From the cell containing the given text, extract its center point as (X, Y) coordinate. 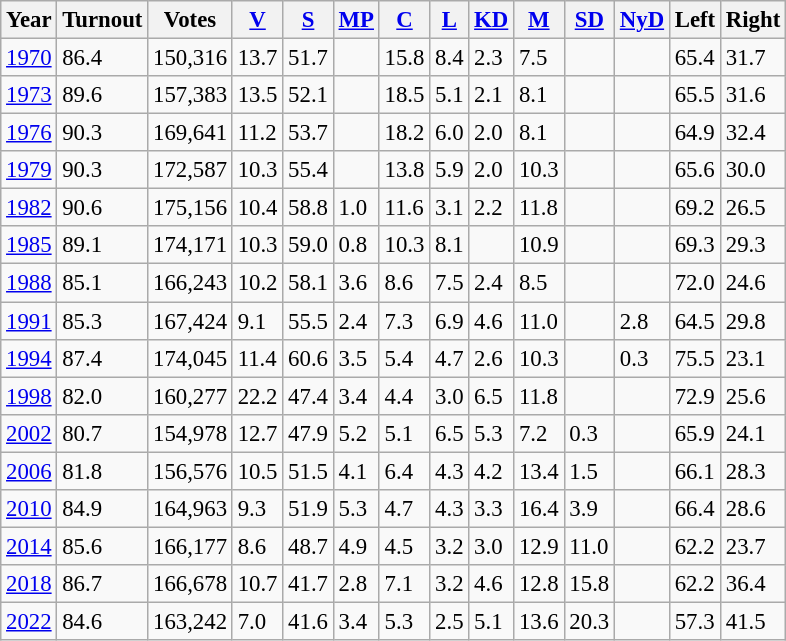
90.6 (102, 208)
Left (694, 20)
82.0 (102, 396)
80.7 (102, 433)
Right (752, 20)
166,678 (190, 584)
22.2 (257, 396)
C (404, 20)
8.5 (539, 283)
52.1 (308, 95)
57.3 (694, 621)
156,576 (190, 471)
175,156 (190, 208)
1.0 (356, 208)
2022 (29, 621)
11.4 (257, 358)
87.4 (102, 358)
1979 (29, 170)
3.9 (589, 509)
13.4 (539, 471)
2.6 (492, 358)
11.2 (257, 133)
24.6 (752, 283)
36.4 (752, 584)
160,277 (190, 396)
2.1 (492, 95)
10.7 (257, 584)
72.0 (694, 283)
1976 (29, 133)
2.3 (492, 58)
1970 (29, 58)
11.6 (404, 208)
154,978 (190, 433)
2.5 (450, 621)
1998 (29, 396)
5.2 (356, 433)
85.1 (102, 283)
M (539, 20)
Turnout (102, 20)
55.4 (308, 170)
157,383 (190, 95)
51.9 (308, 509)
55.5 (308, 321)
64.9 (694, 133)
86.7 (102, 584)
41.5 (752, 621)
5.9 (450, 170)
166,177 (190, 546)
69.2 (694, 208)
18.5 (404, 95)
65.4 (694, 58)
2.2 (492, 208)
60.6 (308, 358)
4.1 (356, 471)
10.5 (257, 471)
KD (492, 20)
10.9 (539, 245)
4.5 (404, 546)
10.4 (257, 208)
25.6 (752, 396)
3.3 (492, 509)
167,424 (190, 321)
1973 (29, 95)
1994 (29, 358)
163,242 (190, 621)
SD (589, 20)
85.3 (102, 321)
9.3 (257, 509)
MP (356, 20)
51.5 (308, 471)
16.4 (539, 509)
2018 (29, 584)
12.9 (539, 546)
30.0 (752, 170)
65.6 (694, 170)
85.6 (102, 546)
S (308, 20)
20.3 (589, 621)
41.6 (308, 621)
172,587 (190, 170)
29.3 (752, 245)
9.1 (257, 321)
NyD (642, 20)
1991 (29, 321)
1.5 (589, 471)
75.5 (694, 358)
58.1 (308, 283)
3.5 (356, 358)
65.5 (694, 95)
64.5 (694, 321)
174,171 (190, 245)
7.0 (257, 621)
13.6 (539, 621)
69.3 (694, 245)
7.1 (404, 584)
12.8 (539, 584)
48.7 (308, 546)
86.4 (102, 58)
6.9 (450, 321)
1988 (29, 283)
6.0 (450, 133)
4.2 (492, 471)
164,963 (190, 509)
Year (29, 20)
7.2 (539, 433)
26.5 (752, 208)
0.8 (356, 245)
166,243 (190, 283)
53.7 (308, 133)
24.1 (752, 433)
10.2 (257, 283)
28.3 (752, 471)
L (450, 20)
47.4 (308, 396)
72.9 (694, 396)
13.5 (257, 95)
28.6 (752, 509)
2002 (29, 433)
13.7 (257, 58)
8.4 (450, 58)
41.7 (308, 584)
2010 (29, 509)
59.0 (308, 245)
65.9 (694, 433)
2014 (29, 546)
84.9 (102, 509)
29.8 (752, 321)
13.8 (404, 170)
66.1 (694, 471)
7.3 (404, 321)
4.9 (356, 546)
1985 (29, 245)
51.7 (308, 58)
4.4 (404, 396)
89.1 (102, 245)
3.6 (356, 283)
6.4 (404, 471)
89.6 (102, 95)
3.1 (450, 208)
150,316 (190, 58)
12.7 (257, 433)
32.4 (752, 133)
1982 (29, 208)
169,641 (190, 133)
23.7 (752, 546)
84.6 (102, 621)
31.6 (752, 95)
5.4 (404, 358)
31.7 (752, 58)
18.2 (404, 133)
Votes (190, 20)
23.1 (752, 358)
81.8 (102, 471)
2006 (29, 471)
58.8 (308, 208)
V (257, 20)
47.9 (308, 433)
174,045 (190, 358)
66.4 (694, 509)
